Provide the [X, Y] coordinate of the cell's center where the given text is located.  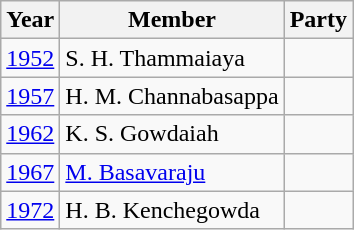
Party [318, 20]
H. M. Channabasappa [172, 96]
S. H. Thammaiaya [172, 58]
1957 [30, 96]
Year [30, 20]
1962 [30, 134]
Member [172, 20]
1952 [30, 58]
1967 [30, 172]
K. S. Gowdaiah [172, 134]
H. B. Kenchegowda [172, 210]
1972 [30, 210]
M. Basavaraju [172, 172]
